Scan for the cell matching the given text and deliver its (X, Y) coordinate at center. 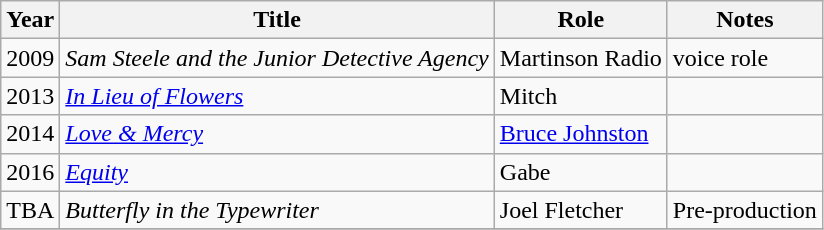
TBA (30, 210)
Notes (744, 20)
In Lieu of Flowers (277, 96)
Equity (277, 172)
Title (277, 20)
Sam Steele and the Junior Detective Agency (277, 58)
Year (30, 20)
2013 (30, 96)
Joel Fletcher (580, 210)
voice role (744, 58)
Martinson Radio (580, 58)
Mitch (580, 96)
Role (580, 20)
Gabe (580, 172)
Bruce Johnston (580, 134)
Love & Mercy (277, 134)
2016 (30, 172)
Pre-production (744, 210)
2009 (30, 58)
2014 (30, 134)
Butterfly in the Typewriter (277, 210)
